Capture the cell that displays the provided text and extract its (X, Y) central coordinate. 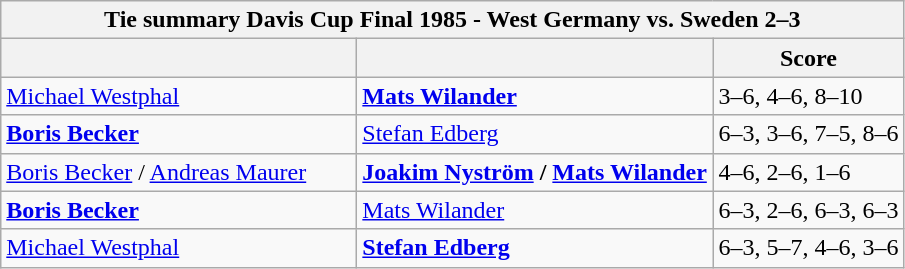
4–6, 2–6, 1–6 (808, 172)
Joakim Nyström / Mats Wilander (535, 172)
6–3, 2–6, 6–3, 6–3 (808, 210)
Boris Becker / Andreas Maurer (179, 172)
Score (808, 58)
6–3, 3–6, 7–5, 8–6 (808, 134)
Tie summary Davis Cup Final 1985 - West Germany vs. Sweden 2–3 (452, 20)
3–6, 4–6, 8–10 (808, 96)
6–3, 5–7, 4–6, 3–6 (808, 248)
